From the cell containing the given text, extract its center point as (x, y) coordinate. 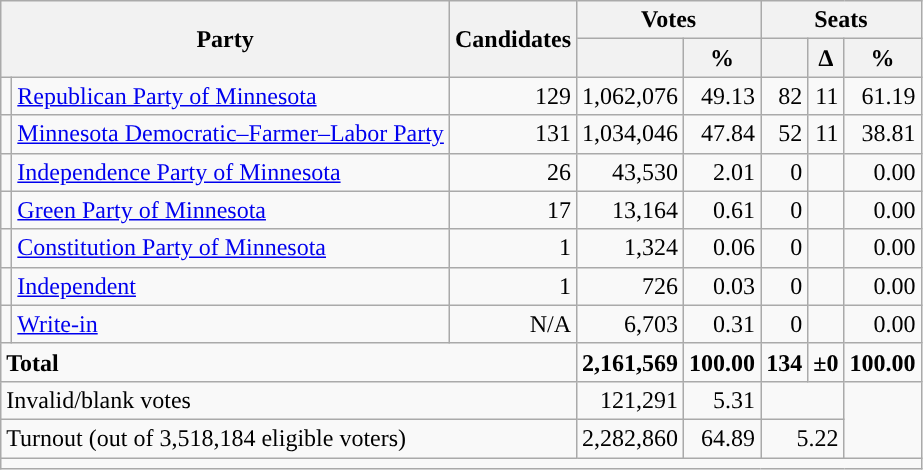
∆ (826, 58)
13,164 (630, 210)
Write-in (231, 324)
61.19 (882, 96)
43,530 (630, 172)
131 (512, 134)
Party (226, 39)
1,324 (630, 248)
82 (784, 96)
64.89 (722, 438)
Seats (841, 20)
Total (289, 362)
Invalid/blank votes (289, 400)
1,034,046 (630, 134)
47.84 (722, 134)
Green Party of Minnesota (231, 210)
49.13 (722, 96)
26 (512, 172)
38.81 (882, 134)
Votes (669, 20)
0.61 (722, 210)
2.01 (722, 172)
N/A (512, 324)
5.22 (802, 438)
±0 (826, 362)
17 (512, 210)
2,161,569 (630, 362)
0.31 (722, 324)
Constitution Party of Minnesota (231, 248)
5.31 (722, 400)
1,062,076 (630, 96)
134 (784, 362)
Republican Party of Minnesota (231, 96)
52 (784, 134)
726 (630, 286)
Independence Party of Minnesota (231, 172)
Turnout (out of 3,518,184 eligible voters) (289, 438)
0.03 (722, 286)
0.06 (722, 248)
Minnesota Democratic–Farmer–Labor Party (231, 134)
Independent (231, 286)
6,703 (630, 324)
Candidates (512, 39)
121,291 (630, 400)
129 (512, 96)
2,282,860 (630, 438)
